Provide the [X, Y] coordinate of the cell's center where the given text is located.  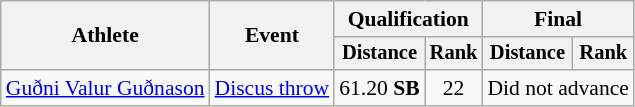
Discus throw [272, 88]
61.20 SB [380, 88]
Final [558, 19]
Qualification [408, 19]
Did not advance [558, 88]
Event [272, 36]
22 [454, 88]
Guðni Valur Guðnason [106, 88]
Athlete [106, 36]
